For the text-containing cell, return its midpoint in (X, Y) coordinate format. 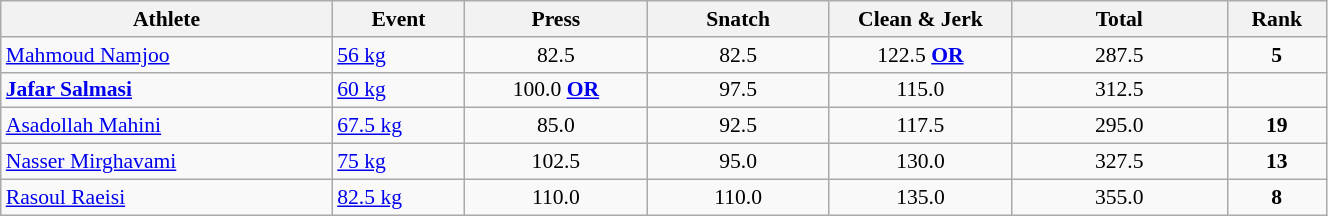
287.5 (1120, 55)
100.0 OR (556, 90)
115.0 (920, 90)
Event (398, 19)
135.0 (920, 197)
Press (556, 19)
Rasoul Raeisi (166, 197)
Snatch (738, 19)
Jafar Salmasi (166, 90)
8 (1276, 197)
Asadollah Mahini (166, 126)
327.5 (1120, 162)
Athlete (166, 19)
Rank (1276, 19)
92.5 (738, 126)
13 (1276, 162)
Mahmoud Namjoo (166, 55)
Clean & Jerk (920, 19)
295.0 (1120, 126)
56 kg (398, 55)
82.5 kg (398, 197)
Total (1120, 19)
85.0 (556, 126)
117.5 (920, 126)
75 kg (398, 162)
Nasser Mirghavami (166, 162)
130.0 (920, 162)
5 (1276, 55)
312.5 (1120, 90)
60 kg (398, 90)
19 (1276, 126)
67.5 kg (398, 126)
97.5 (738, 90)
102.5 (556, 162)
122.5 OR (920, 55)
355.0 (1120, 197)
95.0 (738, 162)
